Identify which cell holds the provided text, then report its (x, y) central coordinate. 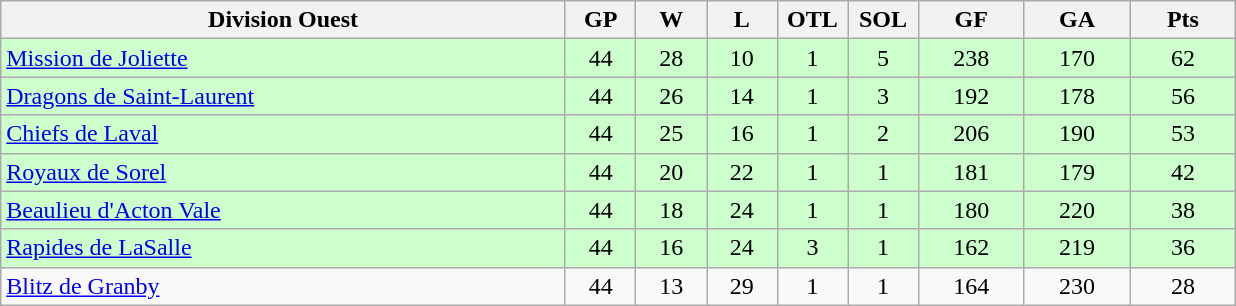
192 (971, 96)
230 (1077, 286)
220 (1077, 210)
180 (971, 210)
206 (971, 134)
GP (600, 20)
53 (1183, 134)
36 (1183, 248)
170 (1077, 58)
Division Ouest (284, 20)
Beaulieu d'Acton Vale (284, 210)
14 (742, 96)
5 (884, 58)
179 (1077, 172)
190 (1077, 134)
18 (672, 210)
29 (742, 286)
238 (971, 58)
42 (1183, 172)
OTL (812, 20)
62 (1183, 58)
GA (1077, 20)
162 (971, 248)
2 (884, 134)
10 (742, 58)
22 (742, 172)
56 (1183, 96)
219 (1077, 248)
SOL (884, 20)
20 (672, 172)
Mission de Joliette (284, 58)
181 (971, 172)
38 (1183, 210)
Royaux de Sorel (284, 172)
GF (971, 20)
W (672, 20)
Rapides de LaSalle (284, 248)
Dragons de Saint-Laurent (284, 96)
13 (672, 286)
Chiefs de Laval (284, 134)
25 (672, 134)
164 (971, 286)
Blitz de Granby (284, 286)
Pts (1183, 20)
26 (672, 96)
178 (1077, 96)
L (742, 20)
